Return the (X, Y) coordinate for the center point of the cell that contains the specified text.  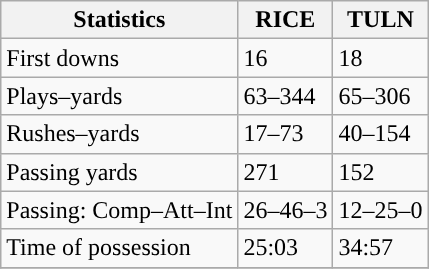
271 (286, 172)
26–46–3 (286, 210)
25:03 (286, 248)
Plays–yards (120, 96)
17–73 (286, 134)
34:57 (380, 248)
Passing: Comp–Att–Int (120, 210)
First downs (120, 58)
40–154 (380, 134)
65–306 (380, 96)
12–25–0 (380, 210)
TULN (380, 20)
RICE (286, 20)
63–344 (286, 96)
152 (380, 172)
16 (286, 58)
Time of possession (120, 248)
18 (380, 58)
Rushes–yards (120, 134)
Passing yards (120, 172)
Statistics (120, 20)
